For the text-containing cell, return its midpoint in (x, y) coordinate format. 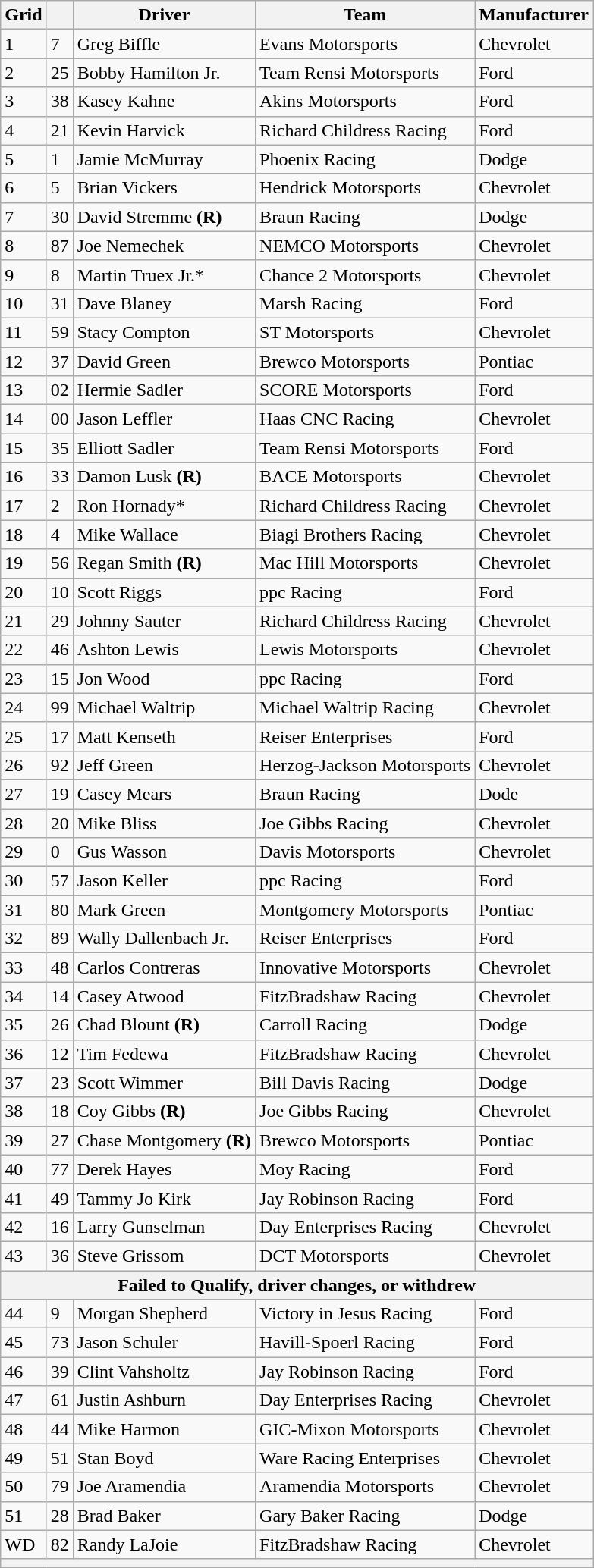
WD (24, 1544)
Chad Blount (R) (164, 1025)
Mac Hill Motorsports (366, 563)
BACE Motorsports (366, 477)
Ron Hornady* (164, 506)
Hendrick Motorsports (366, 188)
6 (24, 188)
92 (59, 765)
Casey Mears (164, 794)
Driver (164, 15)
32 (24, 939)
82 (59, 1544)
NEMCO Motorsports (366, 246)
Stacy Compton (164, 332)
22 (24, 650)
73 (59, 1343)
Tim Fedewa (164, 1054)
Jason Schuler (164, 1343)
GIC-Mixon Motorsports (366, 1429)
59 (59, 332)
Derek Hayes (164, 1169)
Mike Wallace (164, 535)
61 (59, 1400)
24 (24, 707)
Joe Aramendia (164, 1487)
Team (366, 15)
45 (24, 1343)
Larry Gunselman (164, 1227)
Bobby Hamilton Jr. (164, 73)
Matt Kenseth (164, 736)
Jason Keller (164, 881)
David Green (164, 362)
Marsh Racing (366, 303)
Brian Vickers (164, 188)
Lewis Motorsports (366, 650)
Hermie Sadler (164, 390)
40 (24, 1169)
Akins Motorsports (366, 102)
89 (59, 939)
80 (59, 910)
Innovative Motorsports (366, 967)
0 (59, 852)
Phoenix Racing (366, 159)
Bill Davis Racing (366, 1083)
Joe Nemechek (164, 246)
Wally Dallenbach Jr. (164, 939)
13 (24, 390)
Jeff Green (164, 765)
Greg Biffle (164, 44)
Havill-Spoerl Racing (366, 1343)
99 (59, 707)
Chance 2 Motorsports (366, 274)
Dode (534, 794)
Clint Vahsholtz (164, 1372)
Dave Blaney (164, 303)
Montgomery Motorsports (366, 910)
87 (59, 246)
Ware Racing Enterprises (366, 1458)
Kevin Harvick (164, 130)
Mark Green (164, 910)
DCT Motorsports (366, 1256)
Herzog-Jackson Motorsports (366, 765)
ST Motorsports (366, 332)
41 (24, 1198)
Martin Truex Jr.* (164, 274)
Stan Boyd (164, 1458)
Tammy Jo Kirk (164, 1198)
79 (59, 1487)
47 (24, 1400)
56 (59, 563)
43 (24, 1256)
Scott Riggs (164, 592)
Gary Baker Racing (366, 1516)
Carlos Contreras (164, 967)
3 (24, 102)
Casey Atwood (164, 996)
Morgan Shepherd (164, 1314)
Haas CNC Racing (366, 419)
David Stremme (R) (164, 217)
57 (59, 881)
Damon Lusk (R) (164, 477)
11 (24, 332)
Johnny Sauter (164, 621)
Jamie McMurray (164, 159)
Brad Baker (164, 1516)
Victory in Jesus Racing (366, 1314)
50 (24, 1487)
Randy LaJoie (164, 1544)
Evans Motorsports (366, 44)
Mike Bliss (164, 823)
Steve Grissom (164, 1256)
Mike Harmon (164, 1429)
Coy Gibbs (R) (164, 1112)
Gus Wasson (164, 852)
Michael Waltrip Racing (366, 707)
42 (24, 1227)
Michael Waltrip (164, 707)
Carroll Racing (366, 1025)
Grid (24, 15)
Ashton Lewis (164, 650)
Jon Wood (164, 679)
Moy Racing (366, 1169)
Manufacturer (534, 15)
34 (24, 996)
Biagi Brothers Racing (366, 535)
Failed to Qualify, driver changes, or withdrew (297, 1285)
Kasey Kahne (164, 102)
77 (59, 1169)
Davis Motorsports (366, 852)
Elliott Sadler (164, 448)
Chase Montgomery (R) (164, 1140)
Justin Ashburn (164, 1400)
Regan Smith (R) (164, 563)
SCORE Motorsports (366, 390)
Scott Wimmer (164, 1083)
Aramendia Motorsports (366, 1487)
00 (59, 419)
Jason Leffler (164, 419)
02 (59, 390)
